Find where the given text appears and provide that cell's center as (x, y) coordinate. 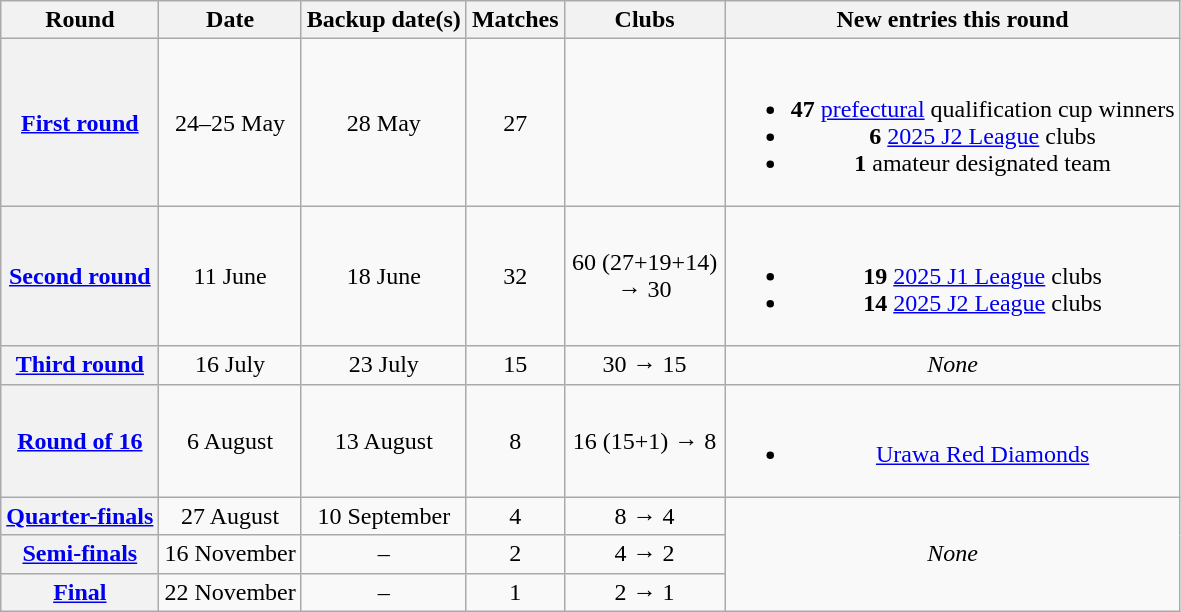
11 June (230, 276)
8 (515, 440)
Clubs (644, 20)
10 September (384, 516)
4 (515, 516)
Quarter-finals (80, 516)
27 August (230, 516)
Urawa Red Diamonds (952, 440)
Backup date(s) (384, 20)
16 November (230, 554)
13 August (384, 440)
28 May (384, 122)
Second round (80, 276)
Final (80, 592)
32 (515, 276)
24–25 May (230, 122)
2 → 1 (644, 592)
Date (230, 20)
Round (80, 20)
2 (515, 554)
30 → 15 (644, 365)
18 June (384, 276)
16 July (230, 365)
New entries this round (952, 20)
Matches (515, 20)
8 → 4 (644, 516)
47 prefectural qualification cup winners6 2025 J2 League clubs1 amateur designated team (952, 122)
60 (27+19+14) → 30 (644, 276)
16 (15+1) → 8 (644, 440)
27 (515, 122)
23 July (384, 365)
22 November (230, 592)
19 2025 J1 League clubs14 2025 J2 League clubs (952, 276)
1 (515, 592)
15 (515, 365)
4 → 2 (644, 554)
Semi-finals (80, 554)
Round of 16 (80, 440)
Third round (80, 365)
First round (80, 122)
6 August (230, 440)
